Determine the [X, Y] coordinate at the center of the cell enclosing the given text.  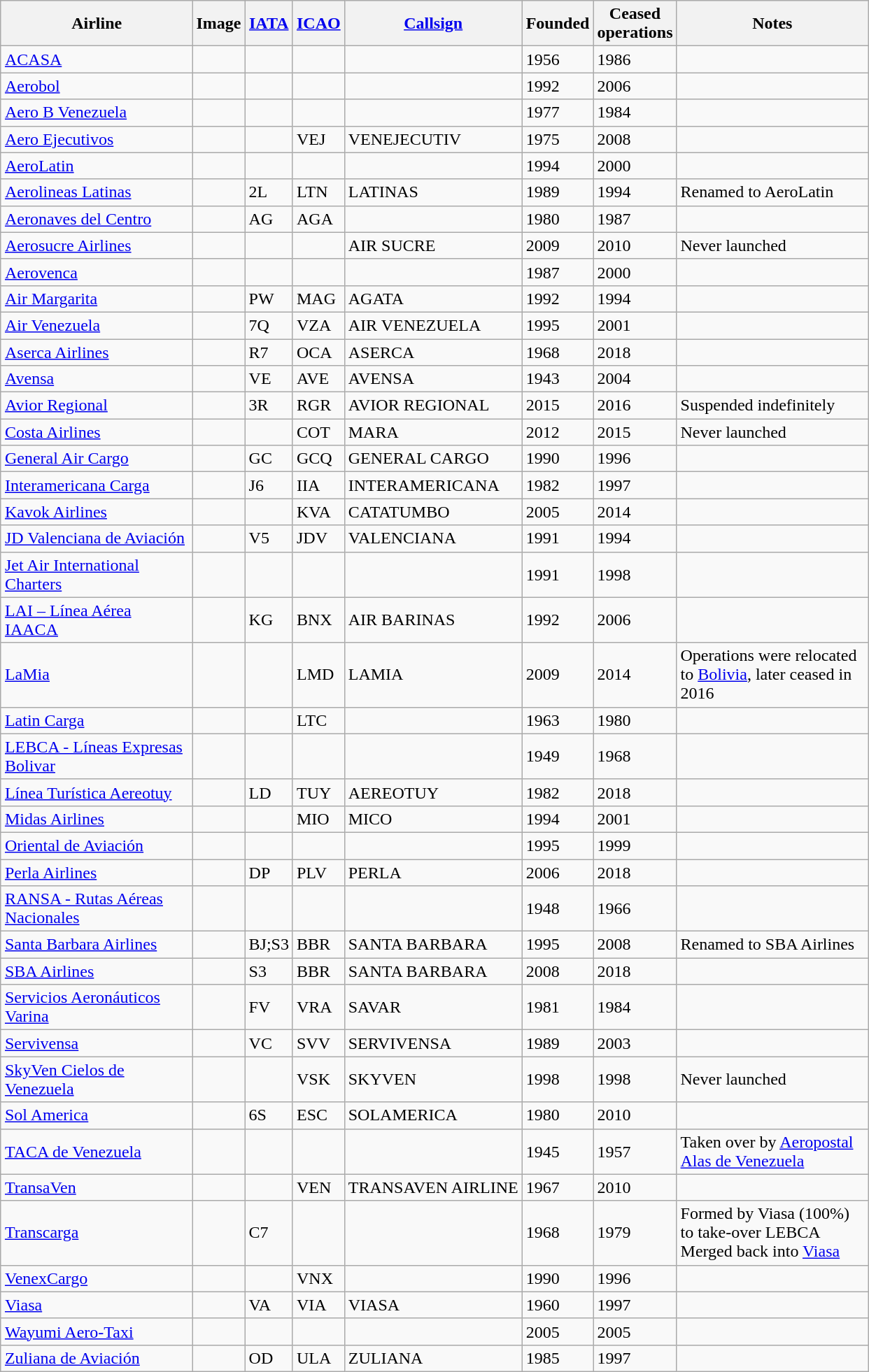
ZULIANA [433, 1358]
Costa Airlines [97, 432]
Avensa [97, 379]
6S [269, 1115]
ULA [318, 1358]
AVIOR REGIONAL [433, 406]
Midas Airlines [97, 819]
1945 [558, 1151]
Viasa [97, 1305]
LEBCA - Líneas Expresas Bolivar [97, 757]
Airline [97, 24]
TACA de Venezuela [97, 1151]
VENEJECUTIV [433, 139]
Transcarga [97, 1233]
TRANSAVEN AIRLINE [433, 1187]
LMD [318, 675]
Línea Turística Aereotuy [97, 792]
Oriental de Aviación [97, 845]
FV [269, 1007]
1967 [558, 1187]
7Q [269, 325]
General Air Cargo [97, 459]
VNX [318, 1278]
Formed by Viasa (100%) to take-over LEBCA Merged back into Viasa [772, 1233]
VALENCIANA [433, 538]
Image [218, 24]
AEREOTUY [433, 792]
Taken over by Aeropostal Alas de Venezuela [772, 1151]
1975 [558, 139]
PW [269, 299]
MAG [318, 299]
2004 [635, 379]
2012 [558, 432]
AIR VENEZUELA [433, 325]
1979 [635, 1233]
Servicios Aeronáuticos Varina [97, 1007]
GENERAL CARGO [433, 459]
ACASA [97, 59]
SkyVen Cielos de Venezuela [97, 1080]
Callsign [433, 24]
C7 [269, 1233]
SBA Airlines [97, 971]
BNX [318, 620]
AG [269, 219]
Aeronaves del Centro [97, 219]
1948 [558, 909]
VEN [318, 1187]
ICAO [318, 24]
GC [269, 459]
ESC [318, 1115]
BJ;S3 [269, 945]
SERVIVENSA [433, 1043]
Suspended indefinitely [772, 406]
Founded [558, 24]
SKYVEN [433, 1080]
Perla Airlines [97, 872]
Air Venezuela [97, 325]
SOLAMERICA [433, 1115]
AGATA [433, 299]
JDV [318, 538]
Renamed to AeroLatin [772, 192]
LTC [318, 720]
MIO [318, 819]
Aero B Venezuela [97, 113]
1999 [635, 845]
CATATUMBO [433, 512]
LTN [318, 192]
VIASA [433, 1305]
VE [269, 379]
Aero Ejecutivos [97, 139]
RGR [318, 406]
1986 [635, 59]
Servivensa [97, 1043]
INTERAMERICANA [433, 485]
JD Valenciana de Aviación [97, 538]
LaMia [97, 675]
AIR BARINAS [433, 620]
1963 [558, 720]
2L [269, 192]
MICO [433, 819]
2003 [635, 1043]
R7 [269, 352]
RANSA - Rutas Aéreas Nacionales [97, 909]
1985 [558, 1358]
LATINAS [433, 192]
VRA [318, 1007]
1981 [558, 1007]
Notes [772, 24]
LAMIA [433, 675]
MARA [433, 432]
3R [269, 406]
TUY [318, 792]
PLV [318, 872]
Air Margarita [97, 299]
AeroLatin [97, 166]
Aerolineas Latinas [97, 192]
1956 [558, 59]
IATA [269, 24]
Interamericana Carga [97, 485]
COT [318, 432]
2016 [635, 406]
SVV [318, 1043]
LAI – Línea Aérea IAACA [97, 620]
ASERCA [433, 352]
SAVAR [433, 1007]
GCQ [318, 459]
VA [269, 1305]
DP [269, 872]
S3 [269, 971]
AVENSA [433, 379]
Avior Regional [97, 406]
V5 [269, 538]
Kavok Airlines [97, 512]
1977 [558, 113]
1943 [558, 379]
KVA [318, 512]
Jet Air International Charters [97, 575]
Renamed to SBA Airlines [772, 945]
VZA [318, 325]
OCA [318, 352]
1957 [635, 1151]
AVE [318, 379]
Aerobol [97, 86]
Zuliana de Aviación [97, 1358]
VSK [318, 1080]
VenexCargo [97, 1278]
LD [269, 792]
Sol America [97, 1115]
Aerovenca [97, 272]
AGA [318, 219]
TransaVen [97, 1187]
1960 [558, 1305]
Aerosucre Airlines [97, 245]
Latin Carga [97, 720]
OD [269, 1358]
J6 [269, 485]
IIA [318, 485]
KG [269, 620]
PERLA [433, 872]
Operations were relocated to Bolivia, later ceased in 2016 [772, 675]
Ceasedoperations [635, 24]
1949 [558, 757]
VIA [318, 1305]
Santa Barbara Airlines [97, 945]
Aserca Airlines [97, 352]
AIR SUCRE [433, 245]
1966 [635, 909]
VEJ [318, 139]
Wayumi Aero-Taxi [97, 1331]
VC [269, 1043]
